Provide the [x, y] coordinate of the cell's center where the given text is located.  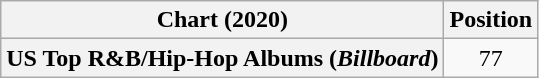
77 [491, 58]
US Top R&B/Hip-Hop Albums (Billboard) [222, 58]
Position [491, 20]
Chart (2020) [222, 20]
